Pinpoint the cell where the given text exists, returning its [X, Y] midpoint coordinate. 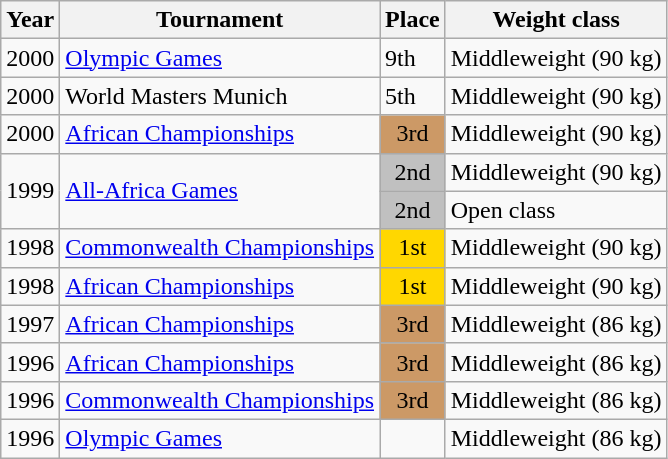
5th [413, 96]
Year [30, 20]
1997 [30, 324]
Tournament [220, 20]
Weight class [556, 20]
Place [413, 20]
World Masters Munich [220, 96]
All-Africa Games [220, 191]
1999 [30, 191]
Open class [556, 210]
9th [413, 58]
